For the text-containing cell, return its midpoint in [x, y] coordinate format. 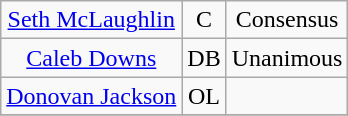
Donovan Jackson [92, 96]
Seth McLaughlin [92, 20]
OL [204, 96]
Unanimous [287, 58]
DB [204, 58]
Consensus [287, 20]
C [204, 20]
Caleb Downs [92, 58]
